Pinpoint the cell where the given text exists, returning its (X, Y) midpoint coordinate. 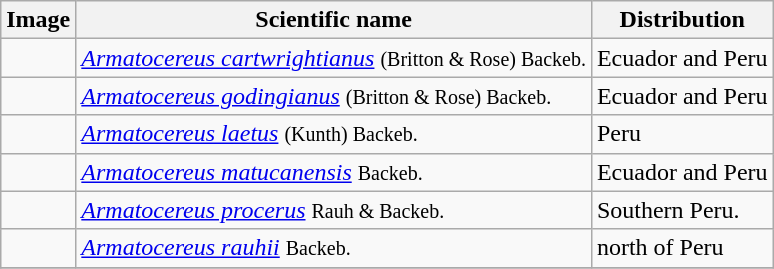
Image (38, 20)
Armatocereus procerus Rauh & Backeb. (334, 210)
Scientific name (334, 20)
Southern Peru. (682, 210)
Armatocereus matucanensis Backeb. (334, 172)
Peru (682, 134)
Armatocereus laetus (Kunth) Backeb. (334, 134)
Armatocereus rauhii Backeb. (334, 248)
Distribution (682, 20)
Armatocereus cartwrightianus (Britton & Rose) Backeb. (334, 58)
north of Peru (682, 248)
Armatocereus godingianus (Britton & Rose) Backeb. (334, 96)
